Scan for the cell matching the given text and deliver its [X, Y] coordinate at center. 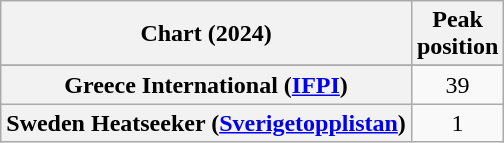
Sweden Heatseeker (Sverigetopplistan) [206, 123]
1 [457, 123]
39 [457, 85]
Greece International (IFPI) [206, 85]
Chart (2024) [206, 34]
Peakposition [457, 34]
